Identify which cell holds the provided text, then report its [x, y] central coordinate. 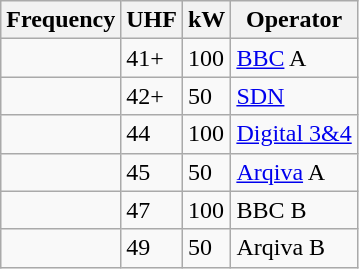
44 [152, 134]
UHF [152, 20]
Frequency [61, 20]
49 [152, 248]
45 [152, 172]
47 [152, 210]
Digital 3&4 [294, 134]
BBC A [294, 58]
Operator [294, 20]
42+ [152, 96]
41+ [152, 58]
SDN [294, 96]
kW [206, 20]
Arqiva B [294, 248]
BBC B [294, 210]
Arqiva A [294, 172]
